Pinpoint the cell where the given text exists, returning its [x, y] midpoint coordinate. 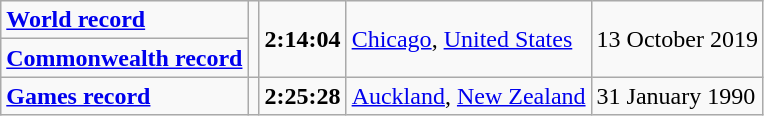
Games record [124, 96]
Commonwealth record [124, 58]
31 January 1990 [677, 96]
2:25:28 [302, 96]
World record [124, 20]
2:14:04 [302, 39]
13 October 2019 [677, 39]
Chicago, United States [468, 39]
Auckland, New Zealand [468, 96]
